Search for the cell housing the specified text and yield its [X, Y] center coordinate. 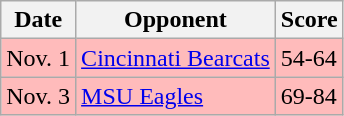
Opponent [176, 20]
Nov. 1 [38, 58]
Score [309, 20]
MSU Eagles [176, 96]
69-84 [309, 96]
Date [38, 20]
Cincinnati Bearcats [176, 58]
54-64 [309, 58]
Nov. 3 [38, 96]
